Extract the [x, y] coordinate from the center of the cell holding the provided text.  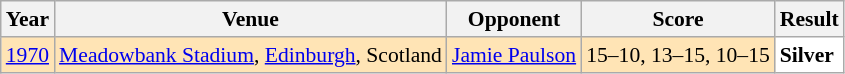
Result [810, 19]
Silver [810, 55]
Score [678, 19]
Year [28, 19]
1970 [28, 55]
Jamie Paulson [514, 55]
Venue [250, 19]
15–10, 13–15, 10–15 [678, 55]
Meadowbank Stadium, Edinburgh, Scotland [250, 55]
Opponent [514, 19]
